Detect which cell encompasses the target text, then output its (x, y) center coordinate. 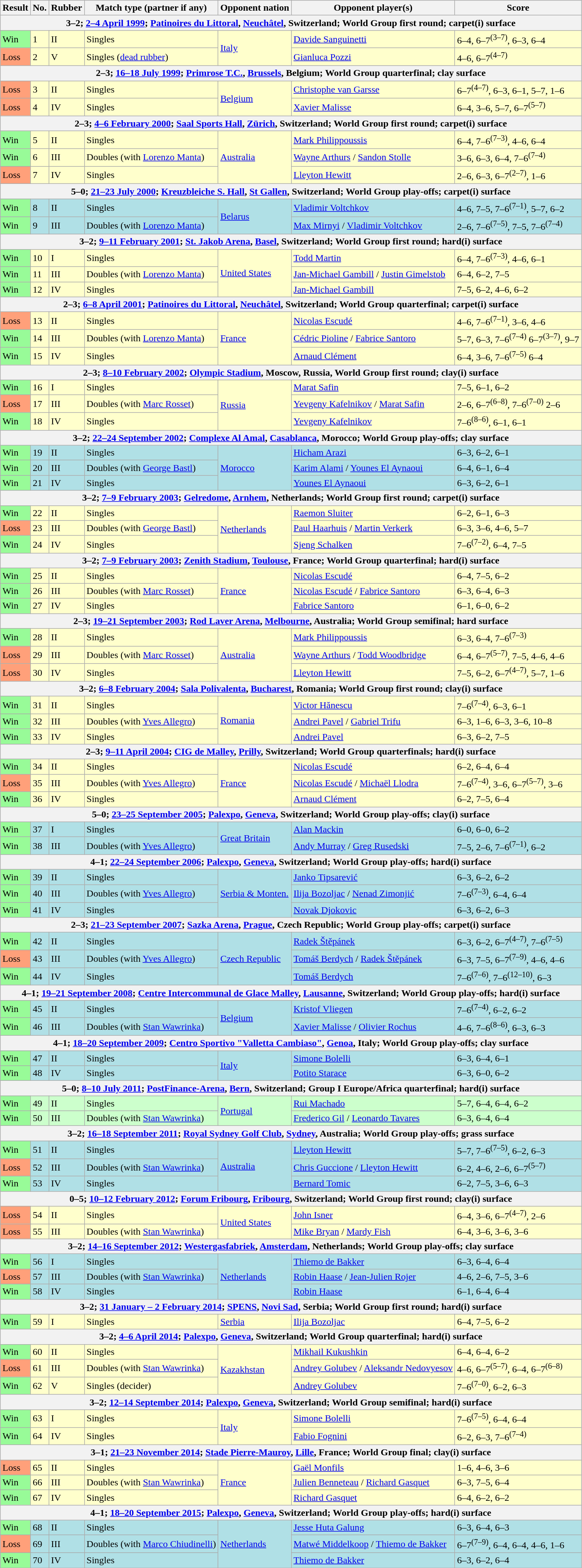
7–6(7–4), 6–2, 6–2 (518, 1009)
6–4, 3–6, 5–7, 6–7(5–7) (518, 108)
68 (40, 1528)
Paul Haarhuis / Martin Verkerk (373, 528)
3–2; 16–18 September 2011; Royal Sydney Golf Club, Sydney, Australia; World Group play-offs; grass surface (291, 1133)
Radek Štěpánek (373, 941)
Mikhail Kukushkin (373, 1352)
5–7, 7–6(7–5), 6–2, 6–3 (518, 1150)
Yevgeny Kafelnikov / Marat Safin (373, 404)
Bernard Tomic (373, 1184)
37 (40, 829)
7–5, 6–1, 6–2 (518, 388)
1–6, 4–6, 3–6 (518, 1468)
6–1, 6–4, 6–4 (518, 1292)
2–3; 4–6 February 2000; Saal Sports Hall, Zürich, Switzerland; World Group first round; carpet(i) surface (291, 123)
32 (40, 721)
Davide Sanguinetti (373, 40)
64 (40, 1436)
46 (40, 1027)
Xavier Malisse (373, 108)
2–3; 6–8 April 2001; Patinoires du Littoral, Neuchâtel, Switzerland; World Group quarterfinal; carpet(i) surface (291, 305)
Gaël Monfils (373, 1468)
Doubles (with Marco Chiudinelli) (151, 1544)
6–3, 7–5, 6–7(7–9), 4–6, 4–6 (518, 959)
5–7, 6–4, 6–4, 6–2 (518, 1103)
6–4, 6–4, 6–2 (518, 1352)
Ilija Bozoljac / Nenad Zimonjić (373, 894)
Kazakhstan (255, 1369)
6–4, 6–1, 6–4 (518, 468)
63 (40, 1418)
49 (40, 1103)
7–5, 2–6, 7–6(7–1), 6–2 (518, 845)
6–2, 4–6, 2–6, 6–7(5–7) (518, 1167)
7–6(7–4), 3–6, 6–7(5–7), 3–6 (518, 783)
4–1; 19–21 September 2008; Centre Intercommunal de Glace Malley, Lausanne, Switzerland; World Group play-offs; hard(i) surface (291, 993)
Singles (decider) (151, 1386)
4–6, 7–6(8–6), 6–3, 6–3 (518, 1027)
7–6(7–6), 7–6(12–10), 6–3 (518, 977)
3–2; 14–16 September 2012; Westergasfabriek, Amsterdam, Netherlands; World Group play-offs; clay surface (291, 1246)
4–6, 7–6(7–1), 3–6, 4–6 (518, 321)
2–6, 6–3, 6–7(2–7), 1–6 (518, 175)
5–0; 8–10 July 2011; PostFinance-Arena, Bern, Switzerland; Group I Europe/Africa quarterfinal; hard(i) surface (291, 1088)
Andy Murray / Greg Rusedski (373, 845)
1 (40, 40)
6–4, 7–6(7–3), 4–6, 6–1 (518, 258)
6–4, 3–6, 6–7(4–7), 2–6 (518, 1215)
0–5; 10–12 February 2012; Forum Fribourg, Fribourg, Switzerland; World Group first round; clay(i) surface (291, 1199)
24 (40, 544)
34 (40, 767)
35 (40, 783)
6–3, 1–6, 6–3, 3–6, 10–8 (518, 721)
6–7(7–9), 6–4, 6–4, 4–6, 1–6 (518, 1544)
3–2; 9–11 February 2001; St. Jakob Arena, Basel, Switzerland; World Group first round; hard(i) surface (291, 242)
10 (40, 258)
17 (40, 404)
Marat Safin (373, 388)
7–5, 6–2, 4–6, 6–2 (518, 289)
Younes El Aynaoui (373, 483)
69 (40, 1544)
Singles (dead rubber) (151, 57)
2–3; 19–21 September 2003; Rod Laver Arena, Melbourne, Australia; World Group semifinal; hard surface (291, 621)
7 (40, 175)
9 (40, 225)
44 (40, 977)
19 (40, 453)
65 (40, 1468)
4–6, 2–6, 7–5, 3–6 (518, 1277)
3–2; 7–9 February 2003; Gelredome, Arnhem, Netherlands; World Group first round; carpet(i) surface (291, 498)
6–3, 7–5, 6–4 (518, 1483)
3–2; 22–24 September 2002; Complexe Al Amal, Casablanca, Morocco; World Group play-offs; clay surface (291, 438)
60 (40, 1352)
23 (40, 528)
Raemon Sluiter (373, 513)
6–4, 7–6(7–3), 4–6, 6–4 (518, 140)
16 (40, 388)
20 (40, 468)
6–4, 6–7(5–7), 7–5, 4–6, 4–6 (518, 655)
Max Mirnyi / Vladimir Voltchkov (373, 225)
Rui Machado (373, 1103)
5–0; 23–25 September 2005; Palexpo, Geneva, Switzerland; World Group play-offs; clay(i) surface (291, 814)
6–0, 6–0, 6–2 (518, 829)
Tomáš Berdych / Radek Štěpánek (373, 959)
6–4, 3–6, 7–6(7–5) 6–4 (518, 356)
62 (40, 1386)
3–2; 2–4 April 1999; Patinoires du Littoral, Neuchâtel, Switzerland; World Group first round; carpet(i) surface (291, 23)
Janko Tipsarević (373, 877)
22 (40, 513)
Gianluca Pozzi (373, 57)
26 (40, 591)
47 (40, 1058)
Serbia & Monten. (255, 894)
52 (40, 1167)
Karim Alami / Younes El Aynaoui (373, 468)
Mike Bryan / Mardy Fish (373, 1231)
Opponent player(s) (373, 8)
Jan-Michael Gambill (373, 289)
13 (40, 321)
7–6(7–5), 6–4, 6–4 (518, 1418)
56 (40, 1262)
Cédric Pioline / Fabrice Santoro (373, 339)
48 (40, 1073)
Xavier Malisse / Olivier Rochus (373, 1027)
6–2, 6–4, 6–4 (518, 767)
3–1; 21–23 November 2014; Stade Pierre-Mauroy, Lille, France; World Group final; clay(i) surface (291, 1453)
27 (40, 606)
2–3; 16–18 July 1999; Primrose T.C., Brussels, Belgium; World Group quarterfinal; clay surface (291, 73)
Robin Haase / Jean-Julien Rojer (373, 1277)
Rubber (67, 8)
18 (40, 422)
Jesse Huta Galung (373, 1528)
Richard Gasquet (373, 1498)
6–3, 6–2, 6–7(4–7), 7–6(7–5) (518, 941)
4–1; 18–20 September 2015; Palexpo, Geneva, Switzerland; World Group play-offs; hard(i) surface (291, 1513)
Yevgeny Kafelnikov (373, 422)
Todd Martin (373, 258)
2 (40, 57)
54 (40, 1215)
6–3, 6–2, 7–5 (518, 736)
Novak Djokovic (373, 910)
Wayne Arthurs / Sandon Stolle (373, 157)
Frederico Gil / Leonardo Tavares (373, 1118)
6–4, 6–2, 7–5 (518, 274)
Romania (255, 721)
12 (40, 289)
2–3; 9–11 April 2004; CIG de Malley, Prilly, Switzerland; World Group quarterfinals; hard(i) surface (291, 751)
4 (40, 108)
4–6, 7–5, 7–6(7–1), 5–7, 6–2 (518, 208)
6–2, 6–1, 6–3 (518, 513)
7–6(7–0), 6–2, 6–3 (518, 1386)
6–3, 6–0, 6–2 (518, 1073)
6 (40, 157)
7–6(8–6), 6–1, 6–1 (518, 422)
70 (40, 1560)
42 (40, 941)
66 (40, 1483)
61 (40, 1368)
58 (40, 1292)
Andrei Pavel (373, 736)
Matwé Middelkoop / Thiemo de Bakker (373, 1544)
4–1; 22–24 September 2006; Palexpo, Geneva, Switzerland; World Group play-offs; hard(i) surface (291, 862)
6–2, 7–5, 6–4 (518, 799)
7–6(7–3), 6–4, 6–4 (518, 894)
Match type (partner if any) (151, 8)
11 (40, 274)
Tomáš Berdych (373, 977)
Kristof Vliegen (373, 1009)
6–1, 6–0, 6–2 (518, 606)
3 (40, 89)
Victor Hănescu (373, 706)
4–1; 18–20 September 2009; Centro Sportivo "Valletta Cambiaso", Genoa, Italy; World Group play-offs; clay surface (291, 1043)
21 (40, 483)
John Isner (373, 1215)
Great Britain (255, 838)
Andrey Golubev / Aleksandr Nedovyesov (373, 1368)
Andrei Pavel / Gabriel Trifu (373, 721)
Vladimir Voltchkov (373, 208)
2–6, 7–6(7–5), 7–5, 7–6(7–4) (518, 225)
5–7, 6–3, 7–6(7–4) 6–7(3–7), 9–7 (518, 339)
Andrey Golubev (373, 1386)
Julien Benneteau / Richard Gasquet (373, 1483)
2–6, 6–7(6–8), 7–6(7–0) 2–6 (518, 404)
6–4, 6–2, 6–2 (518, 1498)
3–2; 7–9 February 2003; Zenith Stadium, Toulouse, France; World Group quarterfinal; hard(i) surface (291, 561)
31 (40, 706)
6–3, 6–4, 7–6(7–3) (518, 637)
28 (40, 637)
3–2; 12–14 September 2014; Palexpo, Geneva, Switzerland; World Group semifinal; hard(i) surface (291, 1402)
39 (40, 877)
50 (40, 1118)
Nicolas Escudé / Michaël Llodra (373, 783)
30 (40, 672)
3–2; 6–8 February 2004; Sala Polivalenta, Bucharest, Romania; World Group first round; clay(i) surface (291, 689)
6–2, 7–5, 3–6, 6–3 (518, 1184)
55 (40, 1231)
41 (40, 910)
Christophe van Garsse (373, 89)
2–3; 21–23 September 2007; Sazka Arena, Prague, Czech Republic; World Group play-offs; carpet(i) surface (291, 925)
Morocco (255, 468)
Wayne Arthurs / Todd Woodbridge (373, 655)
67 (40, 1498)
Chris Guccione / Lleyton Hewitt (373, 1167)
53 (40, 1184)
Hicham Arazi (373, 453)
6–4, 6–7(3–7), 6–3, 6–4 (518, 40)
3–2; 4–6 April 2014; Palexpo, Geneva, Switzerland; World Group quarterfinal; hard(i) surface (291, 1337)
5–0; 21–23 July 2000; Kreuzbleiche S. Hall, St Gallen, Switzerland; World Group play-offs; carpet(i) surface (291, 191)
6–3, 6–2, 6–3 (518, 910)
Potito Starace (373, 1073)
15 (40, 356)
7–6(7–2), 6–4, 7–5 (518, 544)
6–4, 3–6, 3–6, 3–6 (518, 1231)
Jan-Michael Gambill / Justin Gimelstob (373, 274)
Opponent nation (255, 8)
Sjeng Schalken (373, 544)
Serbia (255, 1322)
4–6, 6–7(5–7), 6–4, 6–7(6–8) (518, 1368)
57 (40, 1277)
6–3, 6–4, 6–1 (518, 1058)
8 (40, 208)
14 (40, 339)
Belarus (255, 217)
6–7(4–7), 6–3, 6–1, 5–7, 1–6 (518, 89)
38 (40, 845)
40 (40, 894)
4–6, 6–7(4–7) (518, 57)
Nicolas Escudé / Fabrice Santoro (373, 591)
5 (40, 140)
Alan Mackin (373, 829)
3–2; 31 January – 2 February 2014; SPENS, Novi Sad, Serbia; World Group first round; hard(i) surface (291, 1307)
59 (40, 1322)
43 (40, 959)
7–5, 6–2, 6–7(4–7), 5–7, 1–6 (518, 672)
2–3; 8–10 February 2002; Olympic Stadium, Moscow, Russia, World Group first round; clay(i) surface (291, 373)
25 (40, 576)
Fabrice Santoro (373, 606)
Czech Republic (255, 959)
Russia (255, 405)
29 (40, 655)
6–3, 6–2, 6–2 (518, 877)
Fabio Fognini (373, 1436)
33 (40, 736)
Score (518, 8)
36 (40, 799)
Ilija Bozoljac (373, 1322)
6–2, 6–3, 7–6(7–4) (518, 1436)
6–3, 3–6, 4–6, 5–7 (518, 528)
Robin Haase (373, 1292)
3–6, 6–3, 6–4, 7–6(7–4) (518, 157)
45 (40, 1009)
Result (15, 8)
Portugal (255, 1111)
No. (40, 8)
7–6(7–4), 6–3, 6–1 (518, 706)
51 (40, 1150)
6–3, 6–2, 6–4 (518, 1560)
